For the text-containing cell, return its midpoint in [X, Y] coordinate format. 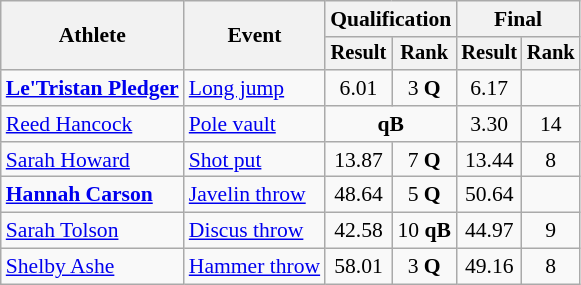
6.17 [489, 88]
13.44 [489, 160]
Sarah Tolson [92, 231]
49.16 [489, 267]
3.30 [489, 124]
Event [254, 36]
10 qB [424, 231]
Hammer throw [254, 267]
50.64 [489, 195]
Pole vault [254, 124]
42.58 [358, 231]
13.87 [358, 160]
6.01 [358, 88]
Hannah Carson [92, 195]
7 Q [424, 160]
Qualification [390, 19]
qB [390, 124]
Javelin throw [254, 195]
Athlete [92, 36]
Shelby Ashe [92, 267]
Discus throw [254, 231]
48.64 [358, 195]
Sarah Howard [92, 160]
58.01 [358, 267]
Reed Hancock [92, 124]
9 [551, 231]
44.97 [489, 231]
Long jump [254, 88]
Le'Tristan Pledger [92, 88]
5 Q [424, 195]
Shot put [254, 160]
14 [551, 124]
Final [518, 19]
